For the text-containing cell, return its midpoint in [X, Y] coordinate format. 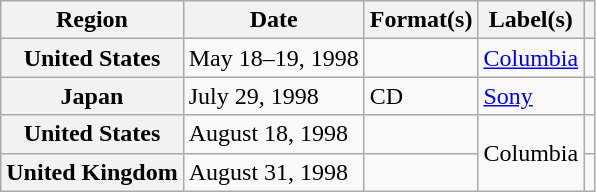
August 31, 1998 [274, 172]
Label(s) [531, 20]
United Kingdom [92, 172]
August 18, 1998 [274, 134]
July 29, 1998 [274, 96]
May 18–19, 1998 [274, 58]
CD [421, 96]
Date [274, 20]
Region [92, 20]
Format(s) [421, 20]
Japan [92, 96]
Sony [531, 96]
